Capture the cell that displays the provided text and extract its (X, Y) central coordinate. 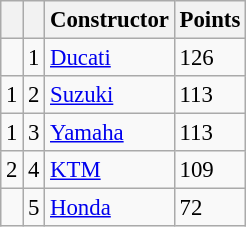
Points (210, 20)
Yamaha (110, 133)
72 (210, 208)
KTM (110, 170)
3 (34, 133)
5 (34, 208)
Suzuki (110, 95)
Constructor (110, 20)
126 (210, 58)
109 (210, 170)
4 (34, 170)
Ducati (110, 58)
Honda (110, 208)
